Output the [x, y] coordinate of the center of the cell containing the given text.  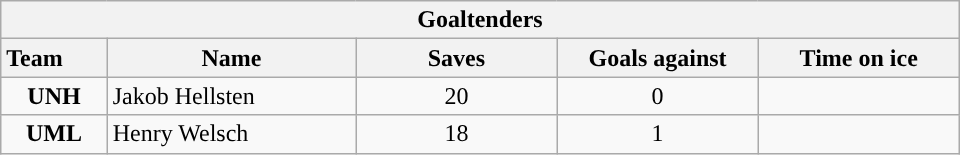
Team [54, 58]
Henry Welsch [232, 134]
1 [658, 134]
Goals against [658, 58]
UNH [54, 96]
Jakob Hellsten [232, 96]
Goaltenders [480, 20]
0 [658, 96]
18 [456, 134]
20 [456, 96]
Name [232, 58]
UML [54, 134]
Saves [456, 58]
Time on ice [858, 58]
